Return [X, Y] of the center of cell containing provided text 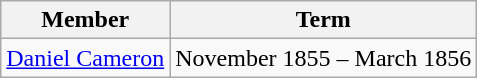
Member [86, 20]
Daniel Cameron [86, 58]
Term [324, 20]
November 1855 – March 1856 [324, 58]
